Scan for the cell matching the given text and deliver its [X, Y] coordinate at center. 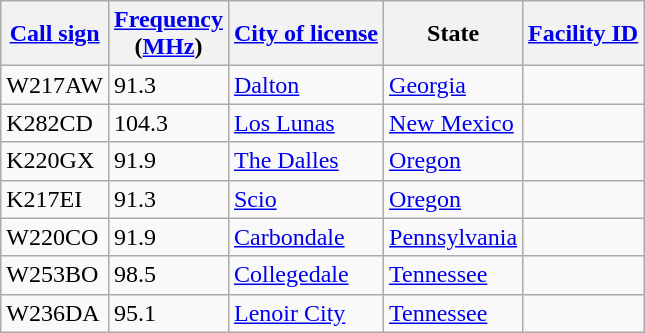
Frequency(MHz) [169, 34]
Facility ID [584, 34]
K220GX [55, 161]
95.1 [169, 313]
The Dalles [306, 161]
Lenoir City [306, 313]
W220CO [55, 237]
Pennsylvania [454, 237]
Carbondale [306, 237]
98.5 [169, 275]
Georgia [454, 85]
Scio [306, 199]
New Mexico [454, 123]
W217AW [55, 85]
Call sign [55, 34]
104.3 [169, 123]
Dalton [306, 85]
K217EI [55, 199]
W253BO [55, 275]
Los Lunas [306, 123]
State [454, 34]
W236DA [55, 313]
Collegedale [306, 275]
City of license [306, 34]
K282CD [55, 123]
